Identify which cell holds the provided text, then report its [X, Y] central coordinate. 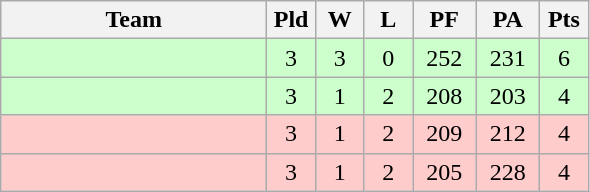
205 [444, 172]
203 [508, 96]
252 [444, 58]
6 [564, 58]
Team [134, 20]
L [388, 20]
Pts [564, 20]
PA [508, 20]
209 [444, 134]
228 [508, 172]
PF [444, 20]
Pld [292, 20]
208 [444, 96]
0 [388, 58]
212 [508, 134]
W [340, 20]
231 [508, 58]
